Return (x, y) of the center of cell containing provided text 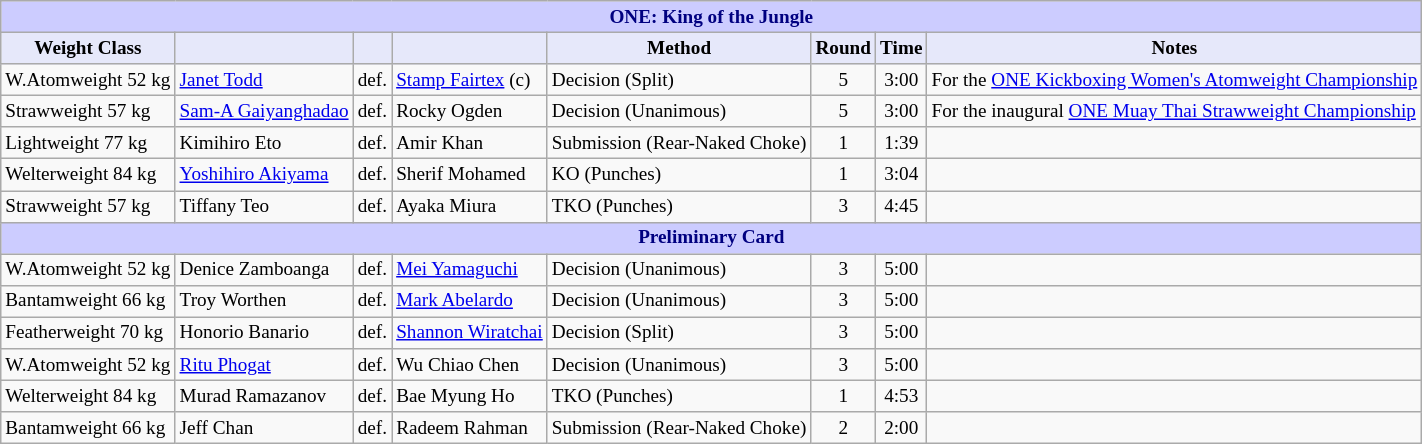
Denice Zamboanga (264, 270)
Notes (1174, 48)
Shannon Wiratchai (470, 333)
For the ONE Kickboxing Women's Atomweight Championship (1174, 80)
Lightweight 77 kg (88, 143)
Sam-A Gaiyanghadao (264, 111)
Method (679, 48)
Ritu Phogat (264, 365)
3:04 (902, 175)
Kimihiro Eto (264, 143)
Janet Todd (264, 80)
Yoshihiro Akiyama (264, 175)
Weight Class (88, 48)
Tiffany Teo (264, 206)
Rocky Ogden (470, 111)
Sherif Mohamed (470, 175)
Featherweight 70 kg (88, 333)
Ayaka Miura (470, 206)
KO (Punches) (679, 175)
2 (844, 428)
Stamp Fairtex (c) (470, 80)
Troy Worthen (264, 301)
2:00 (902, 428)
ONE: King of the Jungle (712, 17)
1:39 (902, 143)
Mark Abelardo (470, 301)
For the inaugural ONE Muay Thai Strawweight Championship (1174, 111)
Round (844, 48)
Amir Khan (470, 143)
Mei Yamaguchi (470, 270)
Radeem Rahman (470, 428)
Murad Ramazanov (264, 396)
Wu Chiao Chen (470, 365)
Jeff Chan (264, 428)
4:45 (902, 206)
Preliminary Card (712, 238)
4:53 (902, 396)
Bae Myung Ho (470, 396)
Honorio Banario (264, 333)
Time (902, 48)
